Output the [x, y] coordinate of the center of the cell containing the given text.  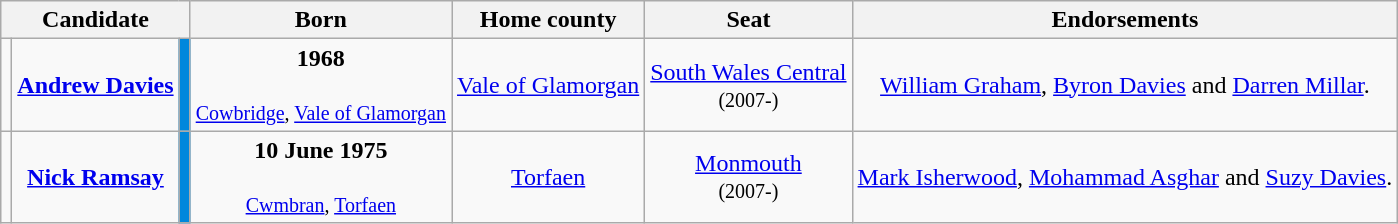
Seat [748, 20]
Vale of Glamorgan [548, 85]
William Graham, Byron Davies and Darren Millar. [1125, 85]
Mark Isherwood, Mohammad Asghar and Suzy Davies. [1125, 177]
10 June 1975 Cwmbran, Torfaen [320, 177]
Monmouth(2007-) [748, 177]
Home county [548, 20]
Torfaen [548, 177]
Born [320, 20]
Candidate [96, 20]
Andrew Davies [96, 85]
Endorsements [1125, 20]
Nick Ramsay [96, 177]
South Wales Central(2007-) [748, 85]
1968 Cowbridge, Vale of Glamorgan [320, 85]
